Scan for the cell matching the given text and deliver its [X, Y] coordinate at center. 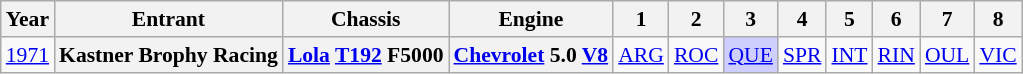
QUE [750, 55]
VIC [998, 55]
INT [849, 55]
Chevrolet 5.0 V8 [532, 55]
8 [998, 19]
SPR [802, 55]
1 [641, 19]
Chassis [366, 19]
5 [849, 19]
Engine [532, 19]
1971 [28, 55]
7 [947, 19]
ROC [696, 55]
Entrant [168, 19]
6 [896, 19]
2 [696, 19]
4 [802, 19]
ARG [641, 55]
RIN [896, 55]
Year [28, 19]
3 [750, 19]
Lola T192 F5000 [366, 55]
Kastner Brophy Racing [168, 55]
OUL [947, 55]
